Extract the [X, Y] coordinate from the center of the cell holding the provided text.  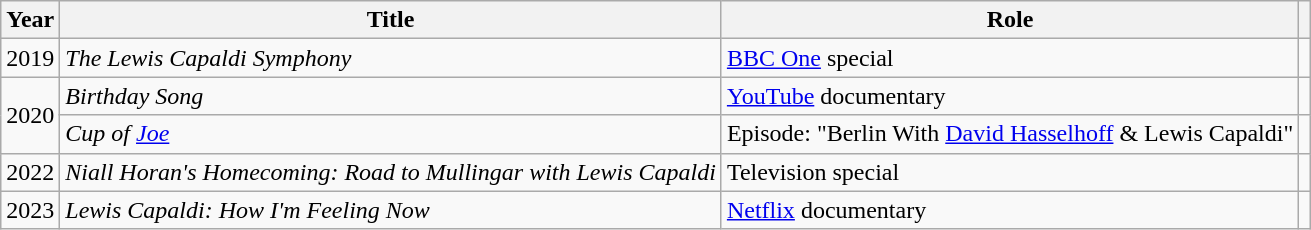
The Lewis Capaldi Symphony [391, 58]
Year [30, 20]
BBC One special [1010, 58]
2019 [30, 58]
Role [1010, 20]
Birthday Song [391, 96]
Netflix documentary [1010, 210]
Cup of Joe [391, 134]
Lewis Capaldi: How I'm Feeling Now [391, 210]
Title [391, 20]
YouTube documentary [1010, 96]
2020 [30, 115]
Episode: "Berlin With David Hasselhoff & Lewis Capaldi" [1010, 134]
2023 [30, 210]
2022 [30, 172]
Television special [1010, 172]
Niall Horan's Homecoming: Road to Mullingar with Lewis Capaldi [391, 172]
